Return the [X, Y] coordinate for the center point of the cell that contains the specified text.  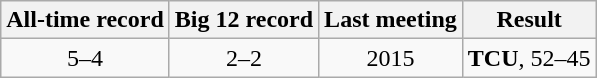
Last meeting [391, 20]
TCU, 52–45 [529, 58]
2–2 [244, 58]
2015 [391, 58]
Big 12 record [244, 20]
Result [529, 20]
5–4 [86, 58]
All-time record [86, 20]
